Capture the cell that displays the provided text and extract its [X, Y] central coordinate. 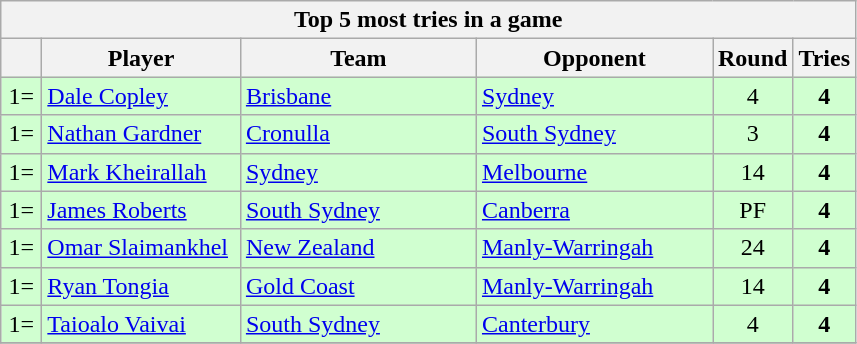
New Zealand [358, 248]
Player [142, 58]
Mark Kheirallah [142, 172]
Opponent [594, 58]
James Roberts [142, 210]
Nathan Gardner [142, 134]
Top 5 most tries in a game [428, 20]
Melbourne [594, 172]
Canberra [594, 210]
Taioalo Vaivai [142, 324]
PF [752, 210]
3 [752, 134]
Gold Coast [358, 286]
Tries [824, 58]
Round [752, 58]
Omar Slaimankhel [142, 248]
24 [752, 248]
Ryan Tongia [142, 286]
Canterbury [594, 324]
Team [358, 58]
Cronulla [358, 134]
Brisbane [358, 96]
Dale Copley [142, 96]
